Find where the given text appears and provide that cell's center as (X, Y) coordinate. 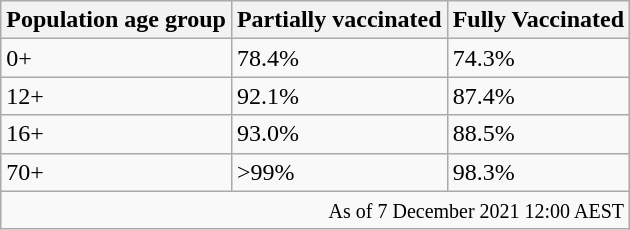
78.4% (339, 58)
12+ (116, 96)
93.0% (339, 134)
Partially vaccinated (339, 20)
88.5% (538, 134)
Fully Vaccinated (538, 20)
92.1% (339, 96)
Population age group (116, 20)
16+ (116, 134)
0+ (116, 58)
87.4% (538, 96)
70+ (116, 172)
>99% (339, 172)
As of 7 December 2021 12:00 AEST (316, 210)
98.3% (538, 172)
74.3% (538, 58)
